From the cell containing the given text, extract its center point as (x, y) coordinate. 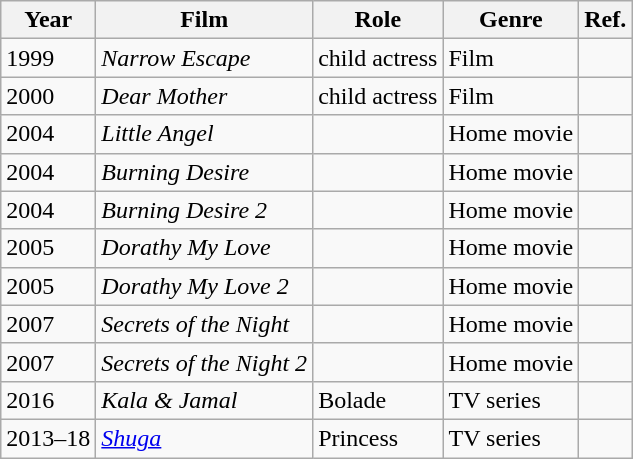
2013–18 (48, 438)
Role (378, 20)
Shuga (204, 438)
Narrow Escape (204, 58)
Dorathy My Love (204, 248)
1999 (48, 58)
Dorathy My Love 2 (204, 286)
Ref. (606, 20)
Dear Mother (204, 96)
Little Angel (204, 134)
Kala & Jamal (204, 400)
Year (48, 20)
Secrets of the Night 2 (204, 362)
Burning Desire 2 (204, 210)
Burning Desire (204, 172)
2000 (48, 96)
Secrets of the Night (204, 324)
Genre (511, 20)
Bolade (378, 400)
Princess (378, 438)
2016 (48, 400)
